For the text-containing cell, return its midpoint in [x, y] coordinate format. 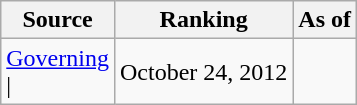
As of [325, 20]
October 24, 2012 [203, 72]
Ranking [203, 20]
Governing| [58, 72]
Source [58, 20]
